Scan for the cell matching the given text and deliver its (x, y) coordinate at center. 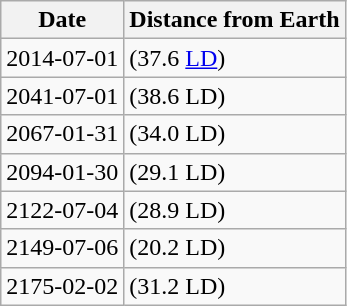
(29.1 LD) (234, 172)
(20.2 LD) (234, 248)
(28.9 LD) (234, 210)
Distance from Earth (234, 20)
2014-07-01 (62, 58)
(34.0 LD) (234, 134)
2122-07-04 (62, 210)
2175-02-02 (62, 286)
(38.6 LD) (234, 96)
(31.2 LD) (234, 286)
2067-01-31 (62, 134)
2094-01-30 (62, 172)
Date (62, 20)
2149-07-06 (62, 248)
2041-07-01 (62, 96)
(37.6 LD) (234, 58)
